Extract the (X, Y) coordinate from the center of the cell holding the provided text.  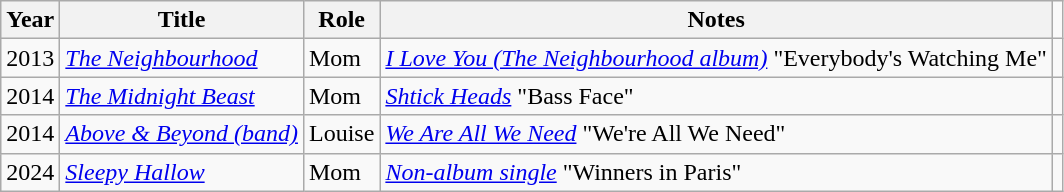
Non-album single "Winners in Paris" (716, 172)
Sleepy Hallow (182, 172)
Role (341, 20)
2024 (30, 172)
Shtick Heads "Bass Face" (716, 96)
We Are All We Need "We're All We Need" (716, 134)
The Neighbourhood (182, 58)
2013 (30, 58)
Year (30, 20)
Notes (716, 20)
The Midnight Beast (182, 96)
Above & Beyond (band) (182, 134)
I Love You (The Neighbourhood album) "Everybody's Watching Me" (716, 58)
Title (182, 20)
Louise (341, 134)
